Scan for the cell matching the given text and deliver its [X, Y] coordinate at center. 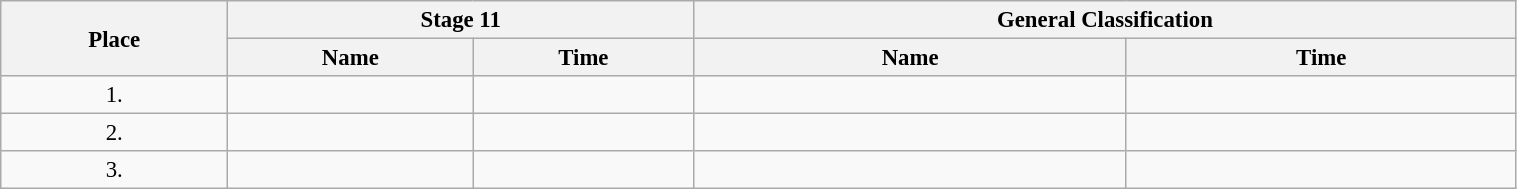
2. [114, 133]
Stage 11 [461, 20]
1. [114, 95]
3. [114, 170]
Place [114, 38]
General Classification [1105, 20]
